Return the (X, Y) coordinate for the center point of the cell that contains the specified text.  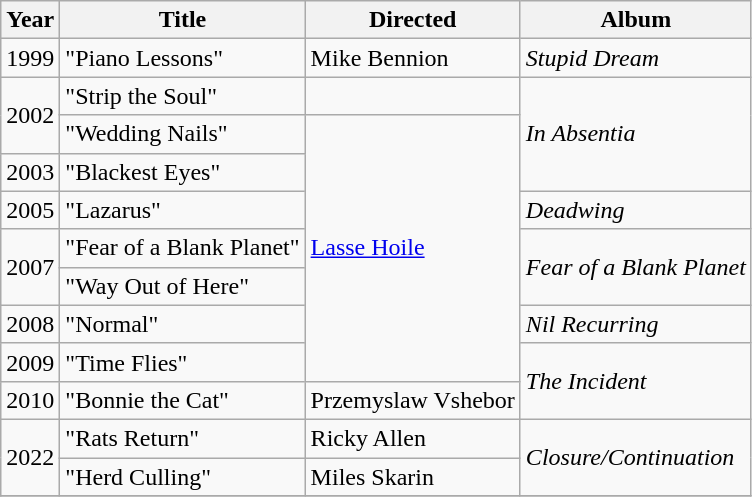
2007 (30, 267)
Przemyslaw Vshebor (412, 400)
Year (30, 20)
1999 (30, 58)
"Wedding Nails" (182, 134)
"Time Flies" (182, 362)
Mike Bennion (412, 58)
Fear of a Blank Planet (636, 267)
Closure/Continuation (636, 457)
Title (182, 20)
"Lazarus" (182, 210)
Directed (412, 20)
The Incident (636, 381)
2022 (30, 457)
2009 (30, 362)
Nil Recurring (636, 324)
"Strip the Soul" (182, 96)
Lasse Hoile (412, 248)
Stupid Dream (636, 58)
Miles Skarin (412, 477)
2002 (30, 115)
"Rats Return" (182, 438)
"Herd Culling" (182, 477)
2005 (30, 210)
"Blackest Eyes" (182, 172)
Album (636, 20)
2010 (30, 400)
2008 (30, 324)
In Absentia (636, 134)
"Way Out of Here" (182, 286)
2003 (30, 172)
"Piano Lessons" (182, 58)
"Fear of a Blank Planet" (182, 248)
Ricky Allen (412, 438)
Deadwing (636, 210)
"Bonnie the Cat" (182, 400)
"Normal" (182, 324)
